Identify which cell holds the provided text, then report its [x, y] central coordinate. 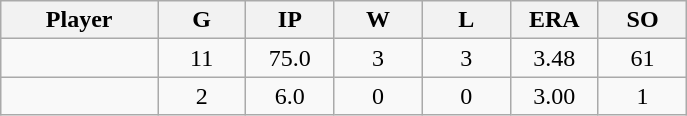
11 [202, 58]
G [202, 20]
6.0 [290, 96]
1 [642, 96]
W [378, 20]
IP [290, 20]
Player [80, 20]
2 [202, 96]
3.48 [554, 58]
SO [642, 20]
ERA [554, 20]
3.00 [554, 96]
75.0 [290, 58]
L [466, 20]
61 [642, 58]
